Capture the cell that displays the provided text and extract its (x, y) central coordinate. 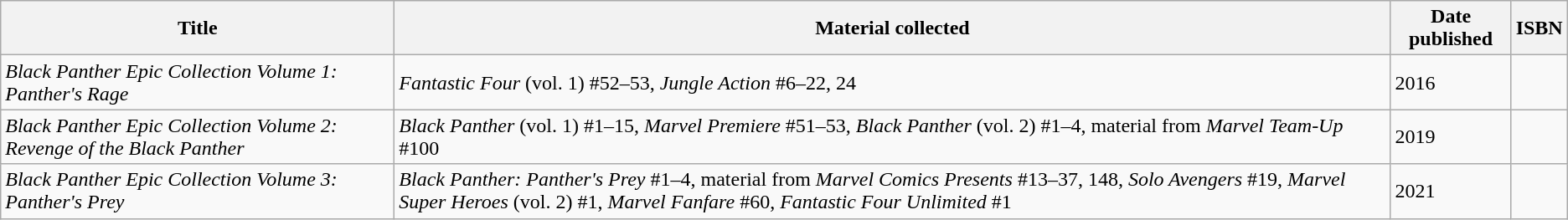
Material collected (893, 28)
Black Panther (vol. 1) #1–15, Marvel Premiere #51–53, Black Panther (vol. 2) #1–4, material from Marvel Team-Up #100 (893, 137)
ISBN (1540, 28)
Black Panther Epic Collection Volume 2: Revenge of the Black Panther (198, 137)
2019 (1451, 137)
2016 (1451, 82)
Black Panther Epic Collection Volume 3: Panther's Prey (198, 191)
Date published (1451, 28)
2021 (1451, 191)
Black Panther Epic Collection Volume 1: Panther's Rage (198, 82)
Fantastic Four (vol. 1) #52–53, Jungle Action #6–22, 24 (893, 82)
Title (198, 28)
